Locate the cell with the specified text and output its [x, y] center coordinate. 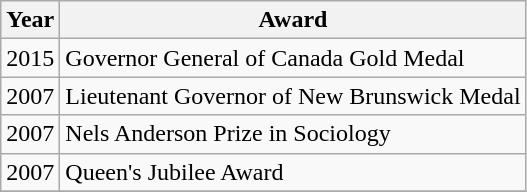
Governor General of Canada Gold Medal [293, 58]
Queen's Jubilee Award [293, 172]
Year [30, 20]
2015 [30, 58]
Nels Anderson Prize in Sociology [293, 134]
Award [293, 20]
Lieutenant Governor of New Brunswick Medal [293, 96]
